For the text-containing cell, return its midpoint in [X, Y] coordinate format. 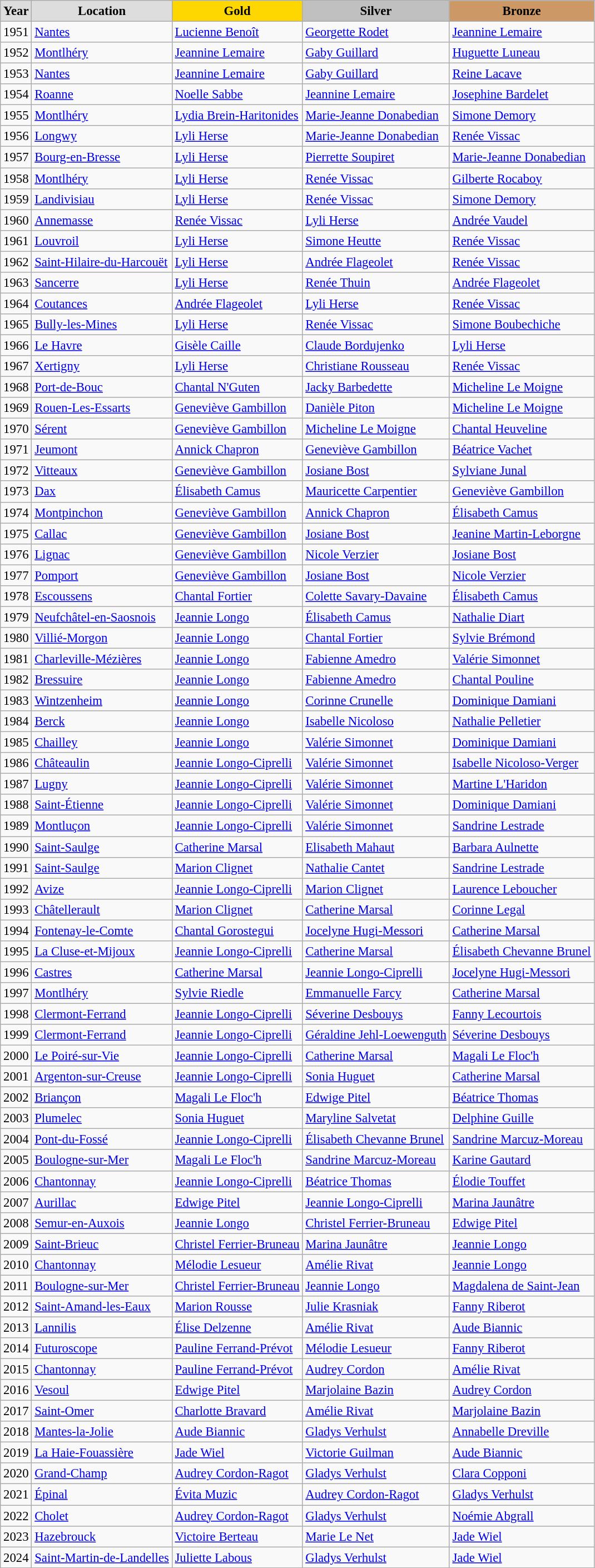
2022 [16, 1516]
Silver [376, 11]
1960 [16, 220]
Châteaulin [102, 763]
1998 [16, 1014]
Maryline Salvetat [376, 1118]
Georgette Rodet [376, 32]
Sylvie Riedle [237, 993]
Sérent [102, 429]
2017 [16, 1411]
Wintzenheim [102, 701]
Coutances [102, 303]
Nathalie Pelletier [522, 721]
Laurence Leboucher [522, 889]
Sylviane Junal [522, 471]
Châtellerault [102, 909]
Hazebrouck [102, 1536]
Roanne [102, 94]
2000 [16, 1056]
Évita Muzic [237, 1495]
Gold [237, 11]
Futuroscope [102, 1348]
2006 [16, 1181]
1952 [16, 53]
Chantal Pouline [522, 680]
Saint-Omer [102, 1411]
1963 [16, 283]
Lannilis [102, 1327]
2016 [16, 1390]
2019 [16, 1453]
Clara Copponi [522, 1474]
2012 [16, 1307]
Vitteaux [102, 471]
1992 [16, 889]
Argenton-sur-Creuse [102, 1077]
2003 [16, 1118]
Corinne Crunelle [376, 701]
Semur-en-Auxois [102, 1223]
Rouen-Les-Essarts [102, 408]
Year [16, 11]
2005 [16, 1161]
2008 [16, 1223]
Victoire Berteau [237, 1536]
1991 [16, 868]
Saint-Amand-les-Eaux [102, 1307]
Neufchâtel-en-Saosnois [102, 617]
Julie Krasniak [376, 1307]
Charleville-Mézières [102, 659]
Fontenay-le-Comte [102, 930]
1986 [16, 763]
Chantal Heuveline [522, 429]
Pomport [102, 575]
1989 [16, 826]
Le Poiré-sur-Vie [102, 1056]
Saint-Étienne [102, 805]
Isabelle Nicoloso [376, 721]
1978 [16, 596]
Lucienne Benoît [237, 32]
Jacky Barbedette [376, 387]
Reine Lacave [522, 74]
1966 [16, 345]
Bully-les-Mines [102, 325]
1976 [16, 554]
1984 [16, 721]
1954 [16, 94]
1957 [16, 157]
Juliette Labous [237, 1557]
1953 [16, 74]
1968 [16, 387]
Josephine Bardelet [522, 94]
2015 [16, 1370]
2018 [16, 1432]
Delphine Guille [522, 1118]
Saint-Brieuc [102, 1244]
Lydia Brein-Haritonides [237, 116]
2021 [16, 1495]
Colette Savary-Davaine [376, 596]
Xertigny [102, 366]
1971 [16, 450]
1980 [16, 638]
Callac [102, 534]
2013 [16, 1327]
Port-de-Bouc [102, 387]
Emmanuelle Farcy [376, 993]
Simone Boubechiche [522, 325]
Renée Thuin [376, 283]
Nathalie Diart [522, 617]
Montpinchon [102, 512]
1996 [16, 972]
Villié-Morgon [102, 638]
Aurillac [102, 1202]
Lignac [102, 554]
Noelle Sabbe [237, 94]
1979 [16, 617]
1974 [16, 512]
Escoussens [102, 596]
1993 [16, 909]
1951 [16, 32]
Gilberte Rocaboy [522, 178]
Annemasse [102, 220]
1970 [16, 429]
Pont-du-Fossé [102, 1139]
Victorie Guilman [376, 1453]
Bourg-en-Bresse [102, 157]
Noémie Abgrall [522, 1516]
Béatrice Vachet [522, 450]
2001 [16, 1077]
Saint-Hilaire-du-Harcouët [102, 262]
Christiane Rousseau [376, 366]
2020 [16, 1474]
Berck [102, 721]
Danièle Piton [376, 408]
Corinne Legal [522, 909]
1956 [16, 136]
1973 [16, 492]
2024 [16, 1557]
1972 [16, 471]
1999 [16, 1035]
Andrée Vaudel [522, 220]
1961 [16, 241]
Vesoul [102, 1390]
1958 [16, 178]
1987 [16, 784]
1967 [16, 366]
Pierrette Soupiret [376, 157]
Mauricette Carpentier [376, 492]
1975 [16, 534]
1982 [16, 680]
Barbara Aulnette [522, 847]
Bronze [522, 11]
Landivisiau [102, 199]
Saint-Martin-de-Landelles [102, 1557]
Chantal Gorostegui [237, 930]
Cholet [102, 1516]
1969 [16, 408]
Dax [102, 492]
Montluçon [102, 826]
2009 [16, 1244]
Longwy [102, 136]
Claude Bordujenko [376, 345]
Épinal [102, 1495]
Castres [102, 972]
Gisèle Caille [237, 345]
1977 [16, 575]
1990 [16, 847]
Sylvie Brémond [522, 638]
Jeanine Martin-Leborgne [522, 534]
La Cluse-et-Mijoux [102, 952]
2023 [16, 1536]
Sancerre [102, 283]
Simone Heutte [376, 241]
1962 [16, 262]
Fanny Lecourtois [522, 1014]
1997 [16, 993]
Grand-Champ [102, 1474]
2002 [16, 1098]
Bressuire [102, 680]
Jeumont [102, 450]
1964 [16, 303]
Lugny [102, 784]
1994 [16, 930]
1959 [16, 199]
Huguette Luneau [522, 53]
1955 [16, 116]
2014 [16, 1348]
Louvroil [102, 241]
Location [102, 11]
Briançon [102, 1098]
Élodie Touffet [522, 1181]
Chailley [102, 743]
Karine Gautard [522, 1161]
Nathalie Cantet [376, 868]
Marion Rousse [237, 1307]
1981 [16, 659]
Plumelec [102, 1118]
Mantes-la-Jolie [102, 1432]
1995 [16, 952]
2007 [16, 1202]
Magdalena de Saint-Jean [522, 1286]
La Haie-Fouassière [102, 1453]
2004 [16, 1139]
Annabelle Dreville [522, 1432]
1983 [16, 701]
Élise Delzenne [237, 1327]
Isabelle Nicoloso-Verger [522, 763]
Martine L'Haridon [522, 784]
2010 [16, 1265]
Avize [102, 889]
Le Havre [102, 345]
Chantal N'Guten [237, 387]
Marie Le Net [376, 1536]
1988 [16, 805]
Géraldine Jehl-Loewenguth [376, 1035]
Charlotte Bravard [237, 1411]
1965 [16, 325]
Elisabeth Mahaut [376, 847]
1985 [16, 743]
2011 [16, 1286]
